Output the [X, Y] coordinate of the center of the cell containing the given text.  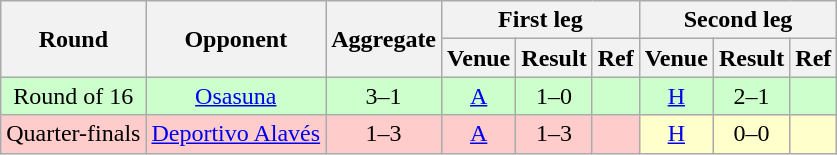
Round [74, 39]
Aggregate [384, 39]
Round of 16 [74, 96]
Deportivo Alavés [236, 134]
0–0 [751, 134]
1–0 [554, 96]
Opponent [236, 39]
Second leg [738, 20]
Osasuna [236, 96]
First leg [541, 20]
2–1 [751, 96]
3–1 [384, 96]
Quarter-finals [74, 134]
